Return the [X, Y] coordinate for the center point of the cell that contains the specified text.  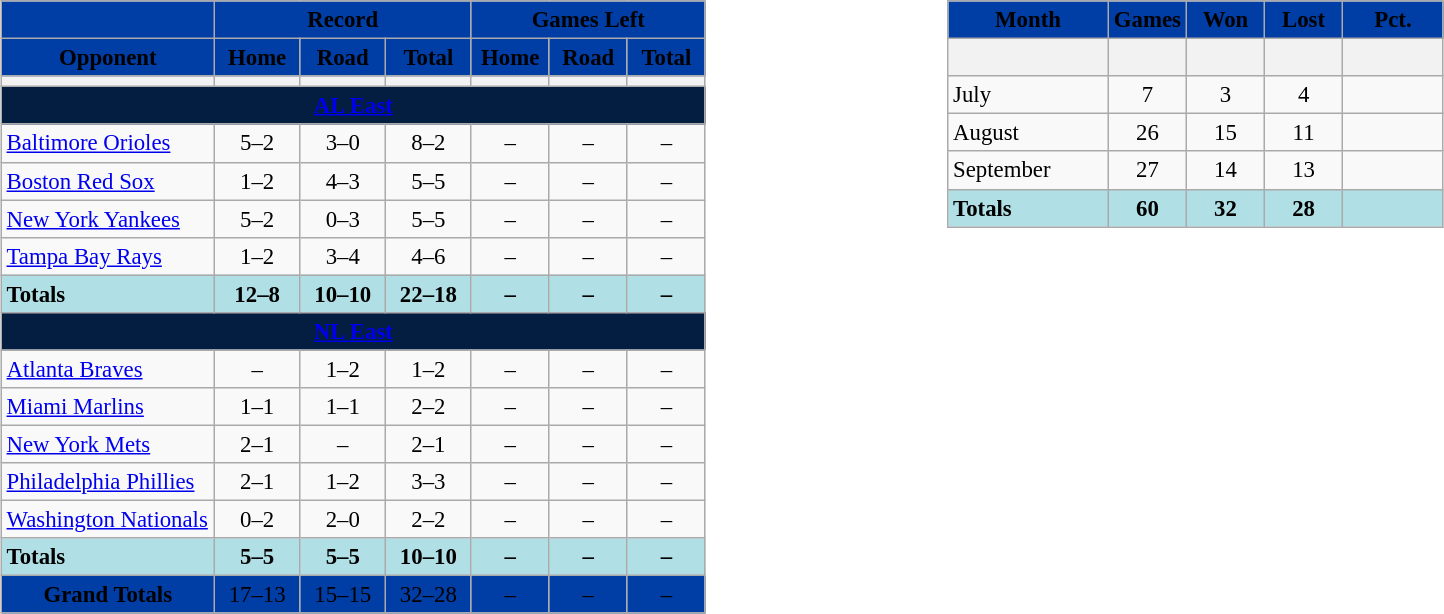
New York Yankees [108, 219]
New York Mets [108, 444]
Philadelphia Phillies [108, 482]
Games Left [588, 20]
Tampa Bay Rays [108, 256]
July [1028, 95]
14 [1225, 170]
Games [1147, 20]
Washington Nationals [108, 519]
August [1028, 133]
3 [1225, 95]
26 [1147, 133]
13 [1304, 170]
4–3 [343, 181]
32–28 [429, 595]
15 [1225, 133]
Baltimore Orioles [108, 143]
3–4 [343, 256]
28 [1304, 208]
22–18 [429, 294]
3–3 [429, 482]
Boston Red Sox [108, 181]
60 [1147, 208]
7 [1147, 95]
4–6 [429, 256]
12–8 [257, 294]
Lost [1304, 20]
0–3 [343, 219]
Pct. [1394, 20]
4 [1304, 95]
Month [1028, 20]
Record [342, 20]
Miami Marlins [108, 407]
NL East [353, 331]
Won [1225, 20]
Opponent [108, 58]
Grand Totals [108, 595]
17–13 [257, 595]
15–15 [343, 595]
32 [1225, 208]
AL East [353, 106]
Atlanta Braves [108, 369]
2–0 [343, 519]
3–0 [343, 143]
27 [1147, 170]
11 [1304, 133]
0–2 [257, 519]
September [1028, 170]
8–2 [429, 143]
